Pinpoint the cell where the given text exists, returning its [X, Y] midpoint coordinate. 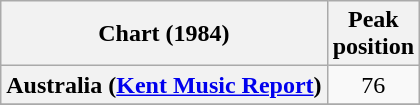
Peak position [373, 34]
Chart (1984) [164, 34]
76 [373, 85]
Australia (Kent Music Report) [164, 85]
